Capture the cell that displays the provided text and extract its (X, Y) central coordinate. 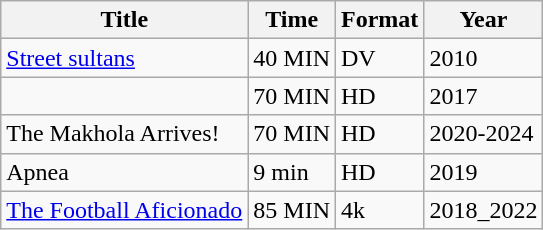
9 min (292, 172)
40 MIN (292, 58)
2020-2024 (484, 134)
Street sultans (124, 58)
2017 (484, 96)
Apnea (124, 172)
Year (484, 20)
2010 (484, 58)
DV (380, 58)
The Makhola Arrives! (124, 134)
Title (124, 20)
4k (380, 210)
85 MIN (292, 210)
2018_2022 (484, 210)
Time (292, 20)
2019 (484, 172)
The Football Aficionado (124, 210)
Format (380, 20)
